Scan for the cell matching the given text and deliver its [x, y] coordinate at center. 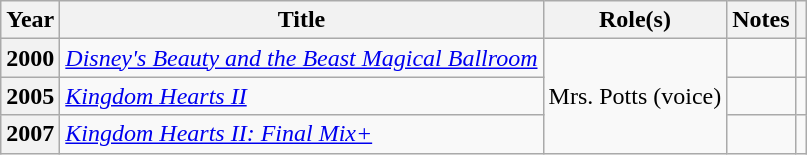
2000 [30, 58]
Kingdom Hearts II: Final Mix+ [302, 134]
2007 [30, 134]
2005 [30, 96]
Title [302, 20]
Role(s) [635, 20]
Mrs. Potts (voice) [635, 96]
Disney's Beauty and the Beast Magical Ballroom [302, 58]
Kingdom Hearts II [302, 96]
Year [30, 20]
Notes [761, 20]
